Capture the cell that displays the provided text and extract its [x, y] central coordinate. 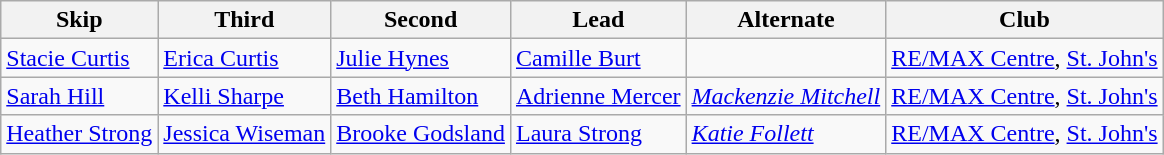
Adrienne Mercer [598, 96]
Alternate [786, 20]
Club [1024, 20]
Mackenzie Mitchell [786, 96]
Sarah Hill [80, 96]
Jessica Wiseman [244, 134]
Third [244, 20]
Erica Curtis [244, 58]
Heather Strong [80, 134]
Katie Follett [786, 134]
Skip [80, 20]
Laura Strong [598, 134]
Beth Hamilton [421, 96]
Julie Hynes [421, 58]
Second [421, 20]
Kelli Sharpe [244, 96]
Camille Burt [598, 58]
Brooke Godsland [421, 134]
Lead [598, 20]
Stacie Curtis [80, 58]
